From the cell containing the given text, extract its center point as [X, Y] coordinate. 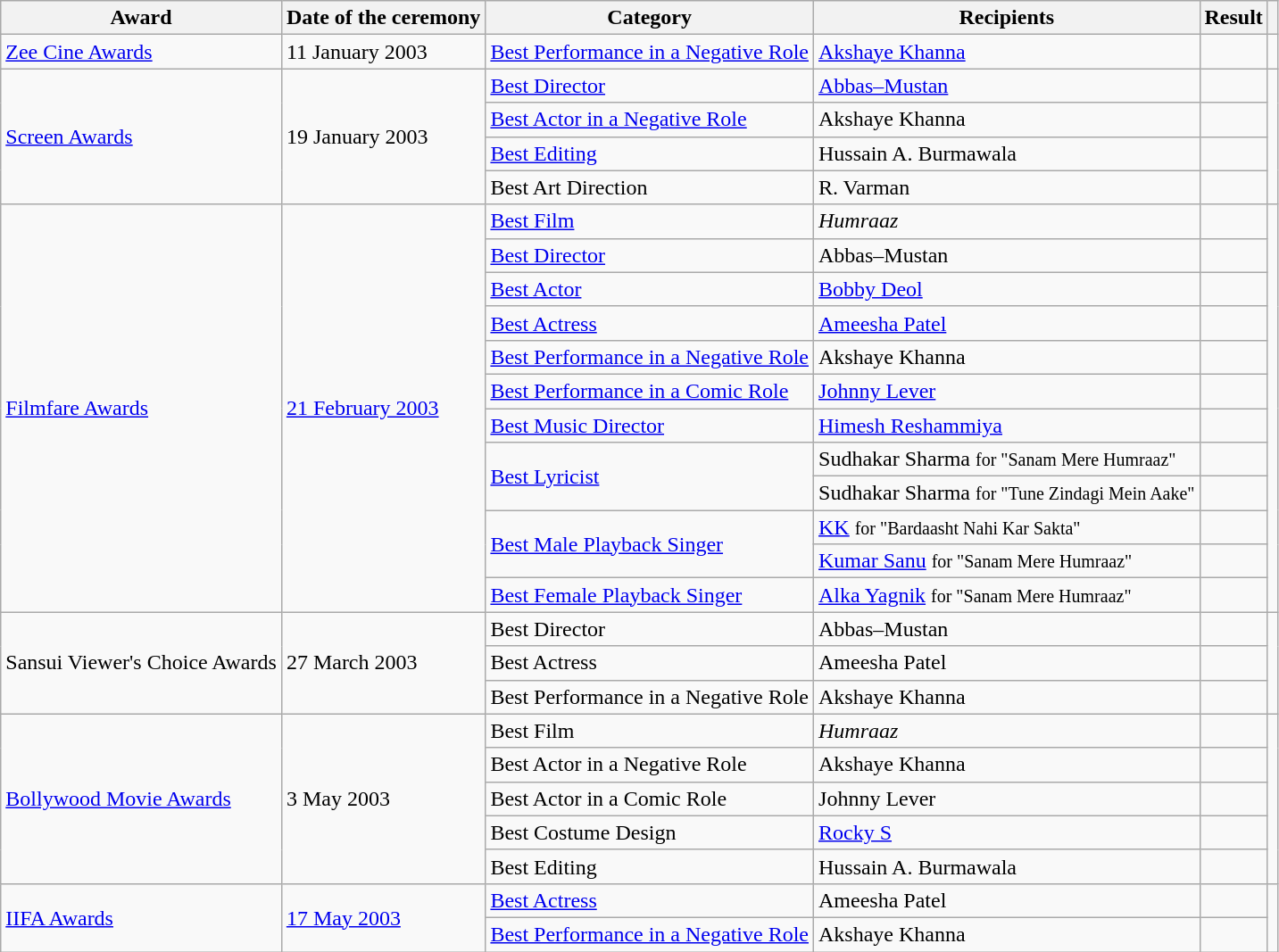
Rocky S [1007, 832]
Sudhakar Sharma for "Tune Zindagi Mein Aake" [1007, 493]
Best Female Playback Singer [650, 595]
Best Actor in a Comic Role [650, 799]
Filmfare Awards [141, 409]
Screen Awards [141, 137]
Result [1233, 18]
Zee Cine Awards [141, 52]
Date of the ceremony [384, 18]
Best Costume Design [650, 832]
Bollywood Movie Awards [141, 799]
Sudhakar Sharma for "Sanam Mere Humraaz" [1007, 459]
21 February 2003 [384, 409]
Recipients [1007, 18]
Alka Yagnik for "Sanam Mere Humraaz" [1007, 595]
Best Art Direction [650, 187]
Best Actor [650, 289]
Best Music Director [650, 426]
19 January 2003 [384, 137]
17 May 2003 [384, 917]
Bobby Deol [1007, 289]
Kumar Sanu for "Sanam Mere Humraaz" [1007, 561]
KK for "Bardaasht Nahi Kar Sakta" [1007, 527]
Best Male Playback Singer [650, 544]
3 May 2003 [384, 799]
Category [650, 18]
27 March 2003 [384, 663]
Best Lyricist [650, 476]
Best Performance in a Comic Role [650, 391]
Sansui Viewer's Choice Awards [141, 663]
Himesh Reshammiya [1007, 426]
IIFA Awards [141, 917]
11 January 2003 [384, 52]
R. Varman [1007, 187]
Award [141, 18]
